Scan for the cell matching the given text and deliver its (X, Y) coordinate at center. 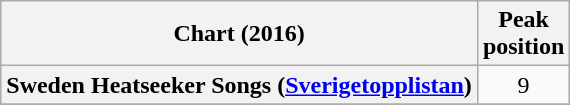
Chart (2016) (240, 34)
Sweden Heatseeker Songs (Sverigetopplistan) (240, 85)
9 (523, 85)
Peakposition (523, 34)
